Capture the cell that displays the provided text and extract its [X, Y] central coordinate. 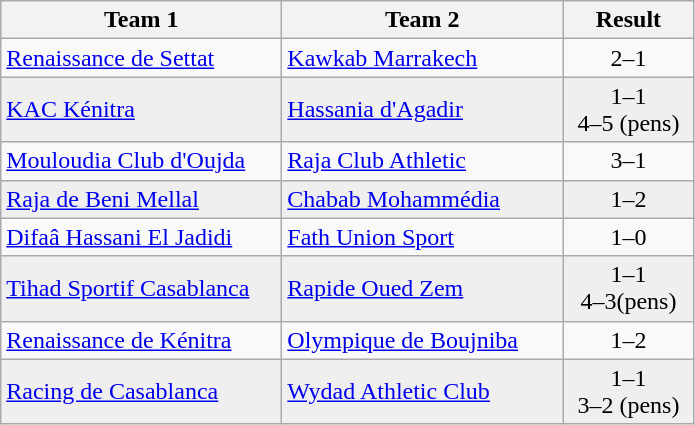
1–0 [628, 237]
Fath Union Sport [422, 237]
Olympique de Boujniba [422, 340]
Renaissance de Kénitra [142, 340]
1–13–2 (pens) [628, 392]
2–1 [628, 58]
Renaissance de Settat [142, 58]
Team 2 [422, 20]
Team 1 [142, 20]
Raja Club Athletic [422, 161]
1–14–5 (pens) [628, 110]
Kawkab Marrakech [422, 58]
Hassania d'Agadir [422, 110]
Wydad Athletic Club [422, 392]
KAC Kénitra [142, 110]
Result [628, 20]
Tihad Sportif Casablanca [142, 288]
Difaâ Hassani El Jadidi [142, 237]
1–14–3(pens) [628, 288]
Mouloudia Club d'Oujda [142, 161]
Racing de Casablanca [142, 392]
Raja de Beni Mellal [142, 199]
Rapide Oued Zem [422, 288]
3–1 [628, 161]
Chabab Mohammédia [422, 199]
